Capture the cell that displays the provided text and extract its [X, Y] central coordinate. 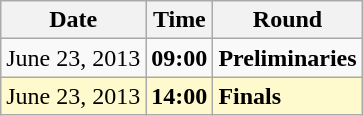
Round [288, 20]
Date [74, 20]
Finals [288, 96]
14:00 [180, 96]
Time [180, 20]
Preliminaries [288, 58]
09:00 [180, 58]
